Output the [x, y] coordinate of the center of the cell containing the given text.  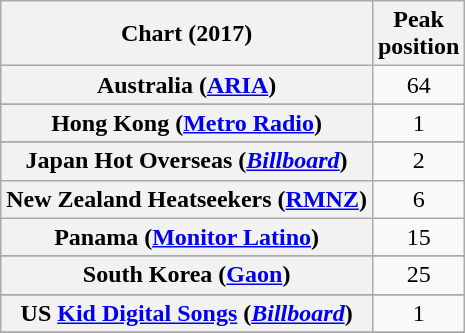
2 [418, 161]
6 [418, 199]
New Zealand Heatseekers (RMNZ) [187, 199]
Peak position [418, 34]
US Kid Digital Songs (Billboard) [187, 313]
15 [418, 237]
South Korea (Gaon) [187, 275]
Hong Kong (Metro Radio) [187, 123]
25 [418, 275]
Panama (Monitor Latino) [187, 237]
Chart (2017) [187, 34]
Australia (ARIA) [187, 85]
64 [418, 85]
Japan Hot Overseas (Billboard) [187, 161]
